Return [x, y] of the center of cell containing provided text 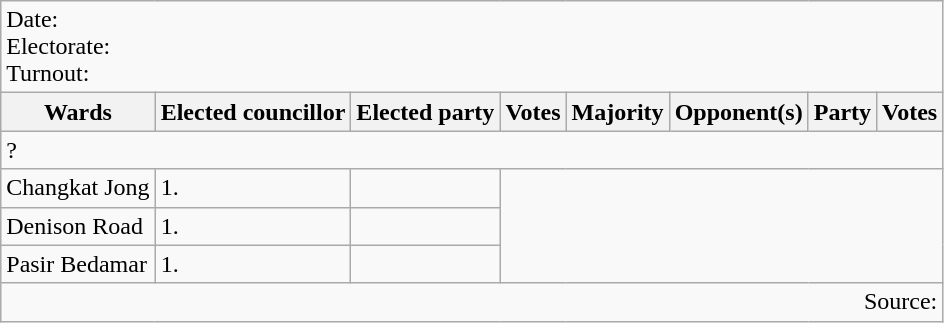
Source: [472, 302]
Denison Road [78, 226]
Party [842, 112]
Wards [78, 112]
Changkat Jong [78, 188]
Majority [618, 112]
Date: Electorate: Turnout: [472, 47]
Elected party [426, 112]
Opponent(s) [738, 112]
Pasir Bedamar [78, 264]
Elected councillor [253, 112]
? [472, 150]
